For the text-containing cell, return its midpoint in [x, y] coordinate format. 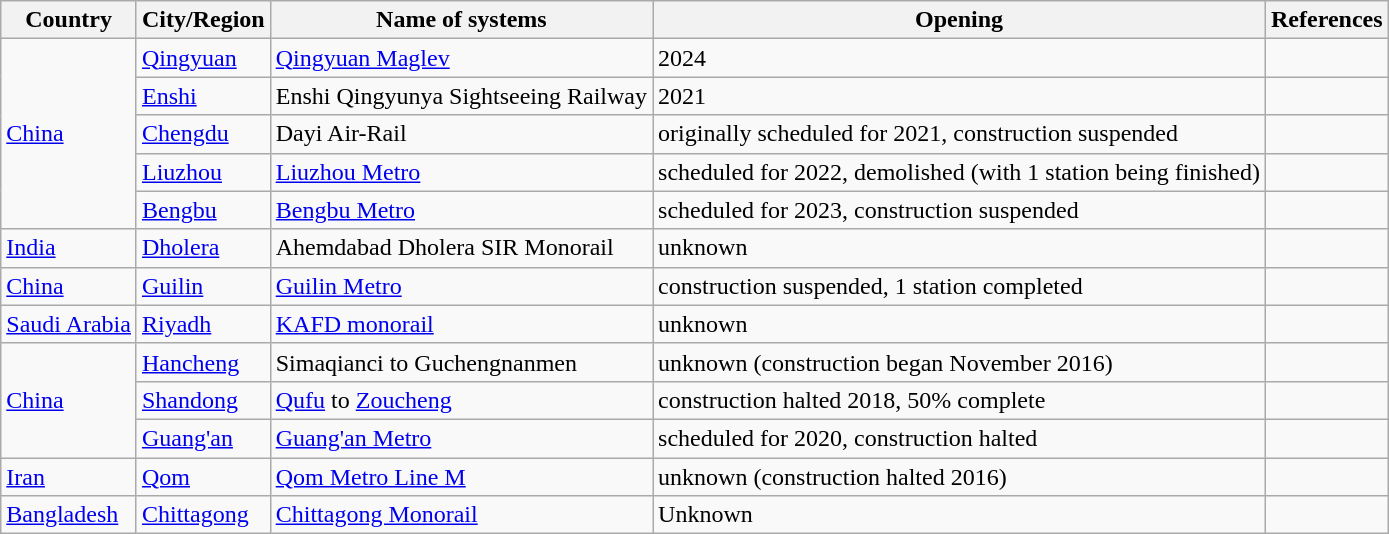
India [69, 248]
unknown (construction halted 2016) [960, 477]
scheduled for 2023, construction suspended [960, 210]
Ahemdabad Dholera SIR Monorail [461, 248]
originally scheduled for 2021, construction suspended [960, 134]
City/Region [203, 20]
Qom [203, 477]
Simaqianci to Guchengnanmen [461, 362]
Bengbu Metro [461, 210]
Guang'an [203, 438]
Saudi Arabia [69, 324]
2021 [960, 96]
Bengbu [203, 210]
Riyadh [203, 324]
Liuzhou Metro [461, 172]
Qom Metro Line M [461, 477]
Bangladesh [69, 515]
unknown (construction began November 2016) [960, 362]
Dholera [203, 248]
Qingyuan [203, 58]
Liuzhou [203, 172]
construction suspended, 1 station completed [960, 286]
Shandong [203, 400]
Chittagong [203, 515]
Iran [69, 477]
construction halted 2018, 50% complete [960, 400]
Qingyuan Maglev [461, 58]
Guilin [203, 286]
Dayi Air-Rail [461, 134]
Opening [960, 20]
References [1328, 20]
KAFD monorail [461, 324]
Enshi Qingyunya Sightseeing Railway [461, 96]
Hancheng [203, 362]
Country [69, 20]
scheduled for 2022, demolished (with 1 station being finished) [960, 172]
Qufu to Zoucheng [461, 400]
scheduled for 2020, construction halted [960, 438]
2024 [960, 58]
Chengdu [203, 134]
Guang'an Metro [461, 438]
Name of systems [461, 20]
Enshi [203, 96]
Guilin Metro [461, 286]
Chittagong Monorail [461, 515]
Unknown [960, 515]
